Provide the [x, y] coordinate of the cell's center where the given text is located.  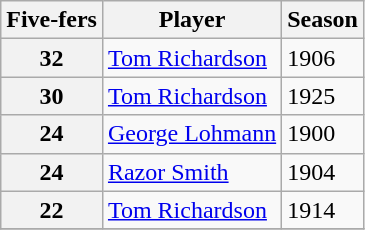
22 [52, 210]
Razor Smith [192, 172]
George Lohmann [192, 134]
Player [192, 20]
Five-fers [52, 20]
32 [52, 58]
Season [323, 20]
30 [52, 96]
1904 [323, 172]
1925 [323, 96]
1900 [323, 134]
1906 [323, 58]
1914 [323, 210]
